Detect which cell encompasses the target text, then output its (x, y) center coordinate. 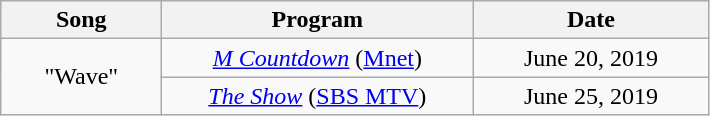
June 25, 2019 (591, 96)
M Countdown (Mnet) (318, 58)
Song (82, 20)
June 20, 2019 (591, 58)
The Show (SBS MTV) (318, 96)
Date (591, 20)
"Wave" (82, 77)
Program (318, 20)
